Identify which cell holds the provided text, then report its [x, y] central coordinate. 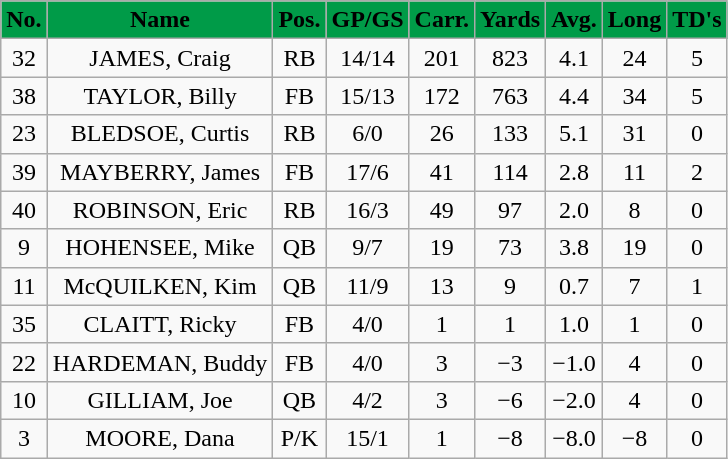
2.8 [574, 172]
2.0 [574, 210]
5.1 [574, 134]
HARDEMAN, Buddy [160, 362]
−3 [510, 362]
9/7 [368, 248]
GILLIAM, Joe [160, 400]
26 [442, 134]
HOHENSEE, Mike [160, 248]
114 [510, 172]
4.1 [574, 58]
34 [634, 96]
Avg. [574, 20]
15/13 [368, 96]
MOORE, Dana [160, 438]
P/K [300, 438]
11/9 [368, 286]
Carr. [442, 20]
23 [24, 134]
97 [510, 210]
31 [634, 134]
Yards [510, 20]
4/2 [368, 400]
763 [510, 96]
73 [510, 248]
201 [442, 58]
41 [442, 172]
−8.0 [574, 438]
2 [697, 172]
35 [24, 324]
MAYBERRY, James [160, 172]
GP/GS [368, 20]
ROBINSON, Eric [160, 210]
172 [442, 96]
TAYLOR, Billy [160, 96]
14/14 [368, 58]
24 [634, 58]
Name [160, 20]
38 [24, 96]
13 [442, 286]
22 [24, 362]
−6 [510, 400]
10 [24, 400]
6/0 [368, 134]
3.8 [574, 248]
7 [634, 286]
CLAITT, Ricky [160, 324]
BLEDSOE, Curtis [160, 134]
JAMES, Craig [160, 58]
−2.0 [574, 400]
Long [634, 20]
1.0 [574, 324]
32 [24, 58]
17/6 [368, 172]
No. [24, 20]
McQUILKEN, Kim [160, 286]
39 [24, 172]
49 [442, 210]
8 [634, 210]
TD's [697, 20]
4.4 [574, 96]
133 [510, 134]
−1.0 [574, 362]
Pos. [300, 20]
823 [510, 58]
40 [24, 210]
16/3 [368, 210]
15/1 [368, 438]
0.7 [574, 286]
